Capture the cell that displays the provided text and extract its [X, Y] central coordinate. 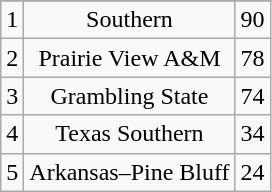
4 [12, 134]
90 [252, 20]
2 [12, 58]
Texas Southern [130, 134]
24 [252, 172]
1 [12, 20]
5 [12, 172]
Arkansas–Pine Bluff [130, 172]
Prairie View A&M [130, 58]
Grambling State [130, 96]
74 [252, 96]
3 [12, 96]
34 [252, 134]
Southern [130, 20]
78 [252, 58]
